Search for the cell housing the specified text and yield its (X, Y) center coordinate. 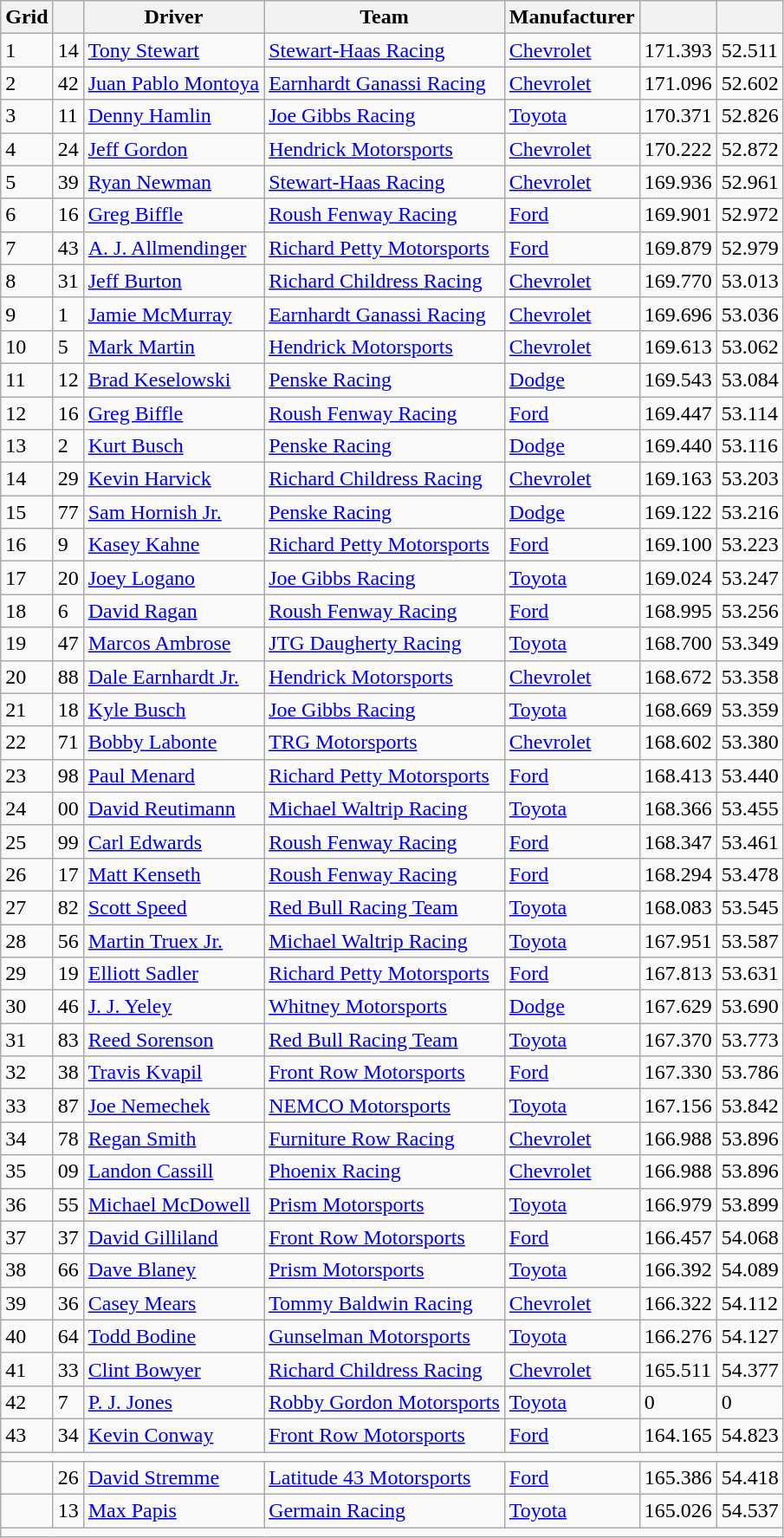
27 (27, 907)
35 (27, 1171)
54.537 (750, 1511)
168.669 (677, 710)
Michael McDowell (173, 1204)
53.478 (750, 874)
Gunselman Motorsports (385, 1336)
53.545 (750, 907)
168.995 (677, 611)
53.359 (750, 710)
171.393 (677, 50)
David Reutimann (173, 808)
JTG Daugherty Racing (385, 644)
164.165 (677, 1435)
Driver (173, 17)
87 (68, 1106)
53.440 (750, 775)
167.156 (677, 1106)
98 (68, 775)
Germain Racing (385, 1511)
166.322 (677, 1303)
52.961 (750, 182)
165.026 (677, 1511)
Matt Kenseth (173, 874)
22 (27, 743)
56 (68, 940)
168.602 (677, 743)
167.629 (677, 1007)
Jeff Gordon (173, 149)
52.511 (750, 50)
Travis Kvapil (173, 1073)
Ryan Newman (173, 182)
54.418 (750, 1478)
Reed Sorenson (173, 1040)
168.413 (677, 775)
167.370 (677, 1040)
53.899 (750, 1204)
166.392 (677, 1270)
168.672 (677, 677)
Bobby Labonte (173, 743)
Kasey Kahne (173, 545)
165.511 (677, 1369)
Clint Bowyer (173, 1369)
53.216 (750, 512)
54.089 (750, 1270)
32 (27, 1073)
168.083 (677, 907)
52.602 (750, 83)
4 (27, 149)
Max Papis (173, 1511)
Joey Logano (173, 578)
169.447 (677, 413)
Casey Mears (173, 1303)
99 (68, 841)
41 (27, 1369)
Dale Earnhardt Jr. (173, 677)
55 (68, 1204)
3 (27, 116)
88 (68, 677)
Tommy Baldwin Racing (385, 1303)
53.036 (750, 314)
Phoenix Racing (385, 1171)
Regan Smith (173, 1139)
J. J. Yeley (173, 1007)
Landon Cassill (173, 1171)
Scott Speed (173, 907)
54.127 (750, 1336)
169.024 (677, 578)
53.223 (750, 545)
53.587 (750, 940)
170.222 (677, 149)
NEMCO Motorsports (385, 1106)
30 (27, 1007)
21 (27, 710)
Marcos Ambrose (173, 644)
166.276 (677, 1336)
170.371 (677, 116)
Robby Gordon Motorsports (385, 1402)
166.979 (677, 1204)
Todd Bodine (173, 1336)
52.979 (750, 248)
46 (68, 1007)
Martin Truex Jr. (173, 940)
09 (68, 1171)
15 (27, 512)
169.163 (677, 479)
166.457 (677, 1237)
47 (68, 644)
Denny Hamlin (173, 116)
53.842 (750, 1106)
Latitude 43 Motorsports (385, 1478)
169.543 (677, 380)
Kurt Busch (173, 446)
Jamie McMurray (173, 314)
53.631 (750, 974)
52.826 (750, 116)
169.122 (677, 512)
53.690 (750, 1007)
David Ragan (173, 611)
Juan Pablo Montoya (173, 83)
167.330 (677, 1073)
165.386 (677, 1478)
83 (68, 1040)
53.013 (750, 281)
169.100 (677, 545)
A. J. Allmendinger (173, 248)
71 (68, 743)
52.872 (750, 149)
8 (27, 281)
Kyle Busch (173, 710)
P. J. Jones (173, 1402)
Furniture Row Racing (385, 1139)
Carl Edwards (173, 841)
53.455 (750, 808)
169.901 (677, 215)
53.461 (750, 841)
Joe Nemechek (173, 1106)
28 (27, 940)
82 (68, 907)
171.096 (677, 83)
Grid (27, 17)
53.114 (750, 413)
52.972 (750, 215)
Manufacturer (572, 17)
53.358 (750, 677)
168.347 (677, 841)
53.062 (750, 347)
54.377 (750, 1369)
Kevin Harvick (173, 479)
64 (68, 1336)
Paul Menard (173, 775)
Whitney Motorsports (385, 1007)
Kevin Conway (173, 1435)
53.247 (750, 578)
53.116 (750, 446)
169.770 (677, 281)
Elliott Sadler (173, 974)
Dave Blaney (173, 1270)
David Gilliland (173, 1237)
53.203 (750, 479)
53.256 (750, 611)
53.349 (750, 644)
Tony Stewart (173, 50)
53.773 (750, 1040)
David Stremme (173, 1478)
Team (385, 17)
168.294 (677, 874)
78 (68, 1139)
167.951 (677, 940)
53.084 (750, 380)
168.700 (677, 644)
169.696 (677, 314)
169.440 (677, 446)
167.813 (677, 974)
169.613 (677, 347)
66 (68, 1270)
168.366 (677, 808)
TRG Motorsports (385, 743)
Mark Martin (173, 347)
54.112 (750, 1303)
53.786 (750, 1073)
54.823 (750, 1435)
Sam Hornish Jr. (173, 512)
Jeff Burton (173, 281)
Brad Keselowski (173, 380)
40 (27, 1336)
25 (27, 841)
00 (68, 808)
53.380 (750, 743)
23 (27, 775)
54.068 (750, 1237)
10 (27, 347)
169.936 (677, 182)
169.879 (677, 248)
77 (68, 512)
